Provide the (X, Y) coordinate of the cell's center where the given text is located.  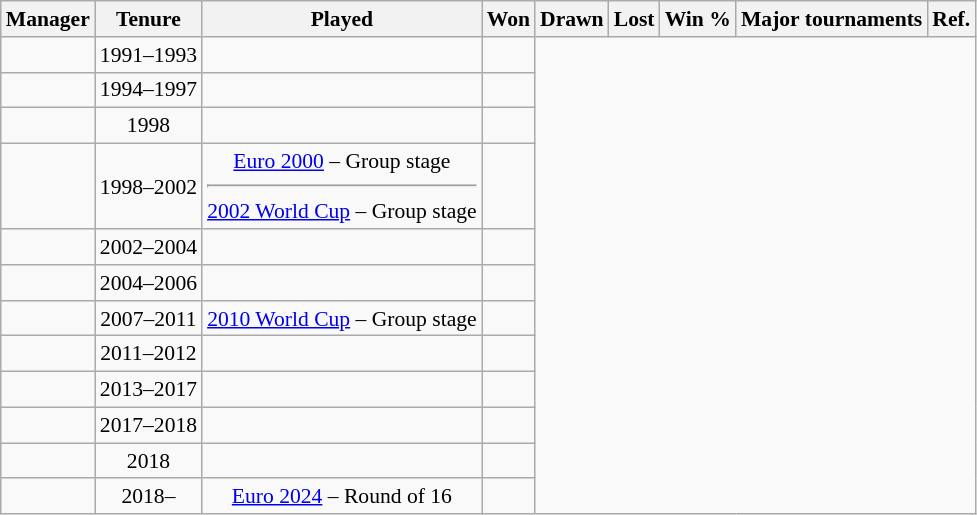
Drawn (572, 19)
2002–2004 (148, 247)
2010 World Cup – Group stage (342, 319)
2017–2018 (148, 425)
Euro 2024 – Round of 16 (342, 497)
2018 (148, 461)
Win % (698, 19)
2004–2006 (148, 283)
1994–1997 (148, 90)
Euro 2000 – Group stage2002 World Cup – Group stage (342, 187)
Tenure (148, 19)
Played (342, 19)
Major tournaments (832, 19)
Lost (634, 19)
Ref. (951, 19)
2013–2017 (148, 390)
Manager (48, 19)
2018– (148, 497)
1998–2002 (148, 187)
1998 (148, 126)
2007–2011 (148, 319)
2011–2012 (148, 354)
Won (508, 19)
1991–1993 (148, 55)
